Provide the (X, Y) coordinate of the cell's center where the given text is located.  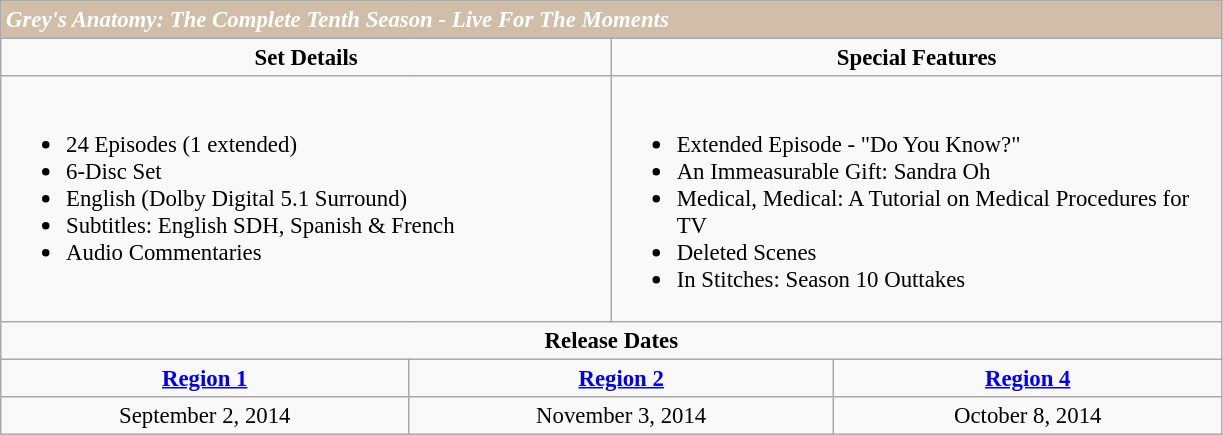
Region 4 (1028, 378)
November 3, 2014 (622, 415)
Region 2 (622, 378)
Region 1 (205, 378)
Grey's Anatomy: The Complete Tenth Season - Live For The Moments (612, 20)
October 8, 2014 (1028, 415)
September 2, 2014 (205, 415)
24 Episodes (1 extended)6-Disc SetEnglish (Dolby Digital 5.1 Surround)Subtitles: English SDH, Spanish & FrenchAudio Commentaries (306, 198)
Special Features (916, 58)
Release Dates (612, 340)
Set Details (306, 58)
